Extract the (X, Y) coordinate from the center of the cell holding the provided text.  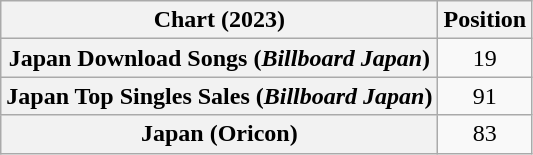
19 (485, 58)
Japan Download Songs (Billboard Japan) (220, 58)
91 (485, 96)
Japan Top Singles Sales (Billboard Japan) (220, 96)
Position (485, 20)
Japan (Oricon) (220, 134)
Chart (2023) (220, 20)
83 (485, 134)
